Search for the cell housing the specified text and yield its (x, y) center coordinate. 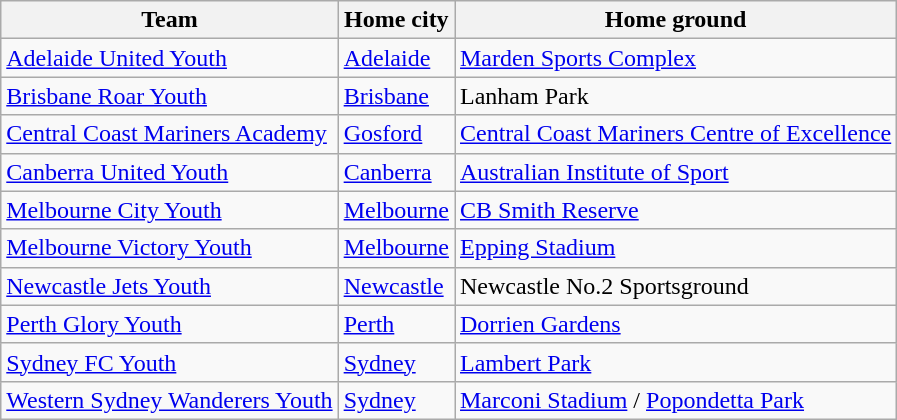
Brisbane Roar Youth (170, 96)
Australian Institute of Sport (675, 172)
Central Coast Mariners Centre of Excellence (675, 134)
Perth Glory Youth (170, 324)
Western Sydney Wanderers Youth (170, 400)
Brisbane (396, 96)
Dorrien Gardens (675, 324)
Adelaide (396, 58)
Team (170, 20)
CB Smith Reserve (675, 210)
Central Coast Mariners Academy (170, 134)
Newcastle No.2 Sportsground (675, 286)
Epping Stadium (675, 248)
Gosford (396, 134)
Newcastle Jets Youth (170, 286)
Melbourne City Youth (170, 210)
Lambert Park (675, 362)
Home city (396, 20)
Melbourne Victory Youth (170, 248)
Canberra United Youth (170, 172)
Newcastle (396, 286)
Marconi Stadium / Popondetta Park (675, 400)
Home ground (675, 20)
Perth (396, 324)
Lanham Park (675, 96)
Sydney FC Youth (170, 362)
Adelaide United Youth (170, 58)
Canberra (396, 172)
Marden Sports Complex (675, 58)
